Pinpoint the cell where the given text exists, returning its [X, Y] midpoint coordinate. 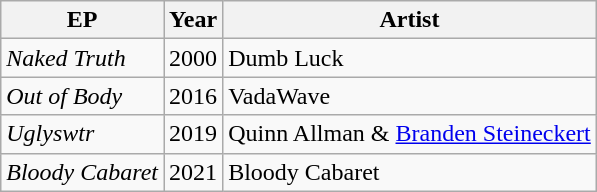
2016 [194, 96]
Year [194, 20]
2021 [194, 172]
Naked Truth [82, 58]
Uglyswtr [82, 134]
EP [82, 20]
Out of Body [82, 96]
2000 [194, 58]
Quinn Allman & Branden Steineckert [410, 134]
VadaWave [410, 96]
Dumb Luck [410, 58]
2019 [194, 134]
Artist [410, 20]
